Provide the [x, y] coordinate of the cell's center where the given text is located.  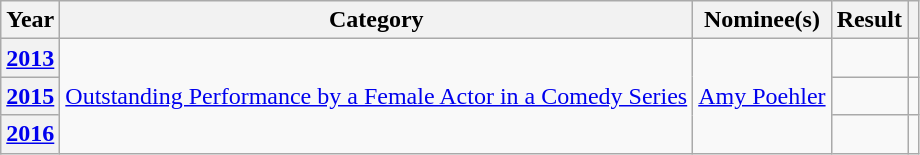
Nominee(s) [762, 20]
Amy Poehler [762, 96]
Category [376, 20]
2013 [30, 58]
Outstanding Performance by a Female Actor in a Comedy Series [376, 96]
Result [869, 20]
Year [30, 20]
2016 [30, 134]
2015 [30, 96]
